Locate the cell with the specified text and output its [X, Y] center coordinate. 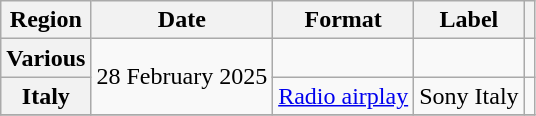
Italy [46, 96]
28 February 2025 [182, 77]
Various [46, 58]
Date [182, 20]
Region [46, 20]
Radio airplay [344, 96]
Sony Italy [469, 96]
Label [469, 20]
Format [344, 20]
